Detect which cell encompasses the target text, then output its (x, y) center coordinate. 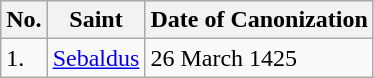
26 March 1425 (259, 58)
Sebaldus (96, 58)
Date of Canonization (259, 20)
1. (24, 58)
Saint (96, 20)
No. (24, 20)
